Return [X, Y] of the center of cell containing provided text 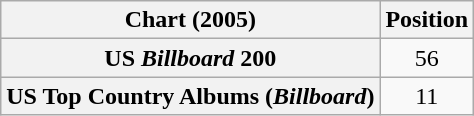
US Top Country Albums (Billboard) [190, 96]
56 [427, 58]
US Billboard 200 [190, 58]
11 [427, 96]
Chart (2005) [190, 20]
Position [427, 20]
